Return [x, y] of the center of cell containing provided text 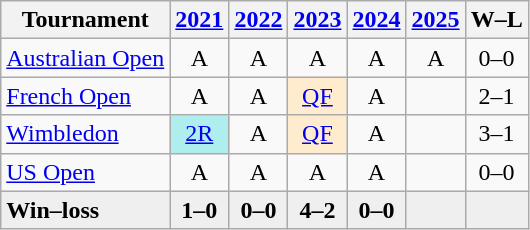
2022 [258, 20]
1–0 [200, 210]
2–1 [496, 96]
4–2 [318, 210]
Australian Open [86, 58]
3–1 [496, 134]
Tournament [86, 20]
US Open [86, 172]
W–L [496, 20]
2023 [318, 20]
French Open [86, 96]
2021 [200, 20]
2024 [376, 20]
Wimbledon [86, 134]
2R [200, 134]
Win–loss [86, 210]
2025 [436, 20]
